Capture the cell that displays the provided text and extract its [x, y] central coordinate. 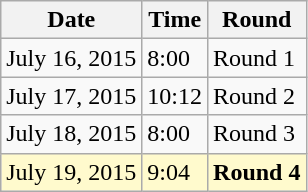
Time [175, 20]
July 18, 2015 [72, 134]
July 17, 2015 [72, 96]
Round 1 [257, 58]
Round 4 [257, 172]
Round 3 [257, 134]
9:04 [175, 172]
Round [257, 20]
Round 2 [257, 96]
July 19, 2015 [72, 172]
10:12 [175, 96]
Date [72, 20]
July 16, 2015 [72, 58]
